Return [x, y] of the center of cell containing provided text 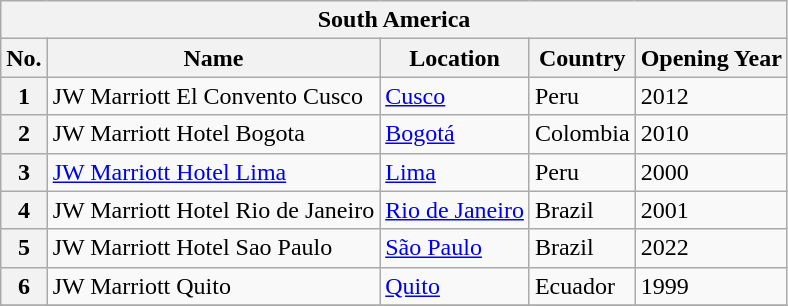
1999 [711, 286]
No. [24, 58]
1 [24, 96]
3 [24, 172]
JW Marriott Hotel Sao Paulo [214, 248]
Opening Year [711, 58]
JW Marriott Hotel Rio de Janeiro [214, 210]
2 [24, 134]
2010 [711, 134]
2001 [711, 210]
Colombia [582, 134]
Bogotá [455, 134]
Rio de Janeiro [455, 210]
Ecuador [582, 286]
2012 [711, 96]
Cusco [455, 96]
São Paulo [455, 248]
South America [394, 20]
4 [24, 210]
JW Marriott Hotel Lima [214, 172]
6 [24, 286]
Location [455, 58]
Lima [455, 172]
Country [582, 58]
Quito [455, 286]
JW Marriott Quito [214, 286]
2000 [711, 172]
Name [214, 58]
5 [24, 248]
JW Marriott Hotel Bogota [214, 134]
JW Marriott El Convento Cusco [214, 96]
2022 [711, 248]
